Pinpoint the cell where the given text exists, returning its (X, Y) midpoint coordinate. 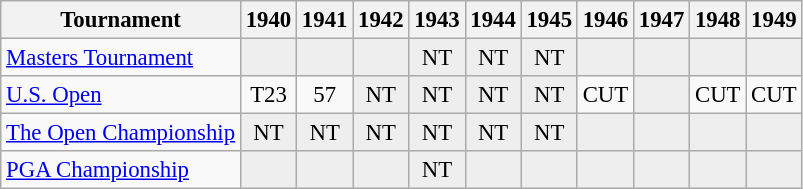
The Open Championship (121, 133)
1942 (381, 20)
1946 (605, 20)
PGA Championship (121, 170)
1945 (549, 20)
Masters Tournament (121, 58)
Tournament (121, 20)
T23 (268, 95)
U.S. Open (121, 95)
1949 (774, 20)
1947 (661, 20)
1948 (718, 20)
1940 (268, 20)
1941 (325, 20)
1944 (493, 20)
57 (325, 95)
1943 (437, 20)
